Pinpoint the cell where the given text exists, returning its [x, y] midpoint coordinate. 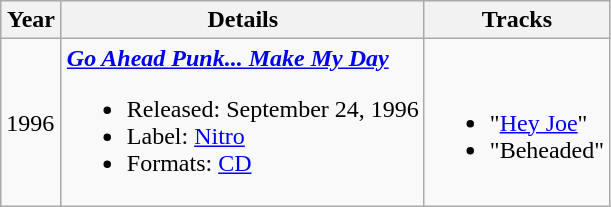
Details [242, 20]
Tracks [516, 20]
Go Ahead Punk... Make My DayReleased: September 24, 1996Label: NitroFormats: CD [242, 122]
Year [32, 20]
"Hey Joe" "Beheaded" [516, 122]
1996 [32, 122]
